Locate the cell with the specified text and output its (X, Y) center coordinate. 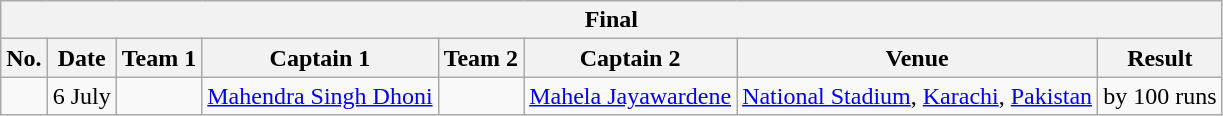
Captain 2 (630, 58)
No. (24, 58)
National Stadium, Karachi, Pakistan (918, 96)
Final (612, 20)
Captain 1 (320, 58)
by 100 runs (1160, 96)
Team 2 (481, 58)
Team 1 (159, 58)
Result (1160, 58)
6 July (82, 96)
Venue (918, 58)
Mahela Jayawardene (630, 96)
Mahendra Singh Dhoni (320, 96)
Date (82, 58)
